Search for the cell housing the specified text and yield its (X, Y) center coordinate. 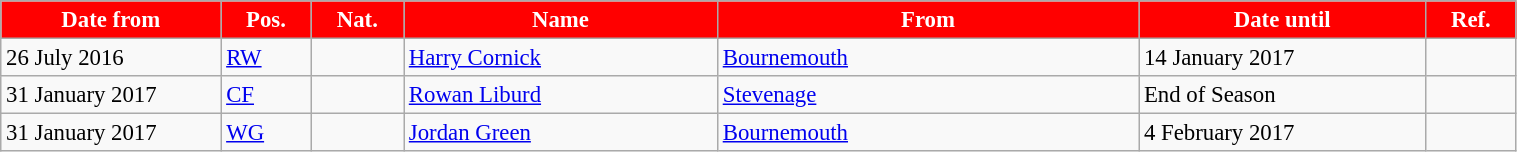
Rowan Liburd (561, 95)
WG (266, 133)
26 July 2016 (111, 58)
Date from (111, 20)
Nat. (357, 20)
Stevenage (928, 95)
14 January 2017 (1282, 58)
Pos. (266, 20)
CF (266, 95)
From (928, 20)
Harry Cornick (561, 58)
End of Season (1282, 95)
RW (266, 58)
Ref. (1471, 20)
Jordan Green (561, 133)
Name (561, 20)
4 February 2017 (1282, 133)
Date until (1282, 20)
